Extract the [x, y] coordinate from the center of the cell holding the provided text.  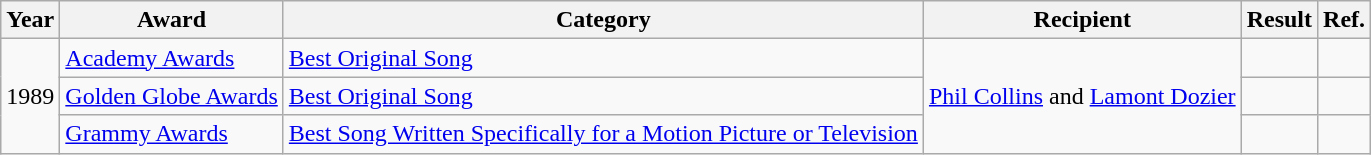
Ref. [1344, 20]
Award [172, 20]
Phil Collins and Lamont Dozier [1082, 96]
Result [1279, 20]
Recipient [1082, 20]
Golden Globe Awards [172, 96]
Grammy Awards [172, 134]
Academy Awards [172, 58]
Best Song Written Specifically for a Motion Picture or Television [603, 134]
1989 [30, 96]
Year [30, 20]
Category [603, 20]
